Detect which cell encompasses the target text, then output its (x, y) center coordinate. 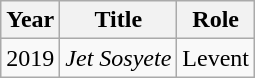
Title (118, 20)
Levent (216, 58)
Jet Sosyete (118, 58)
Year (30, 20)
2019 (30, 58)
Role (216, 20)
